Detect which cell encompasses the target text, then output its (X, Y) center coordinate. 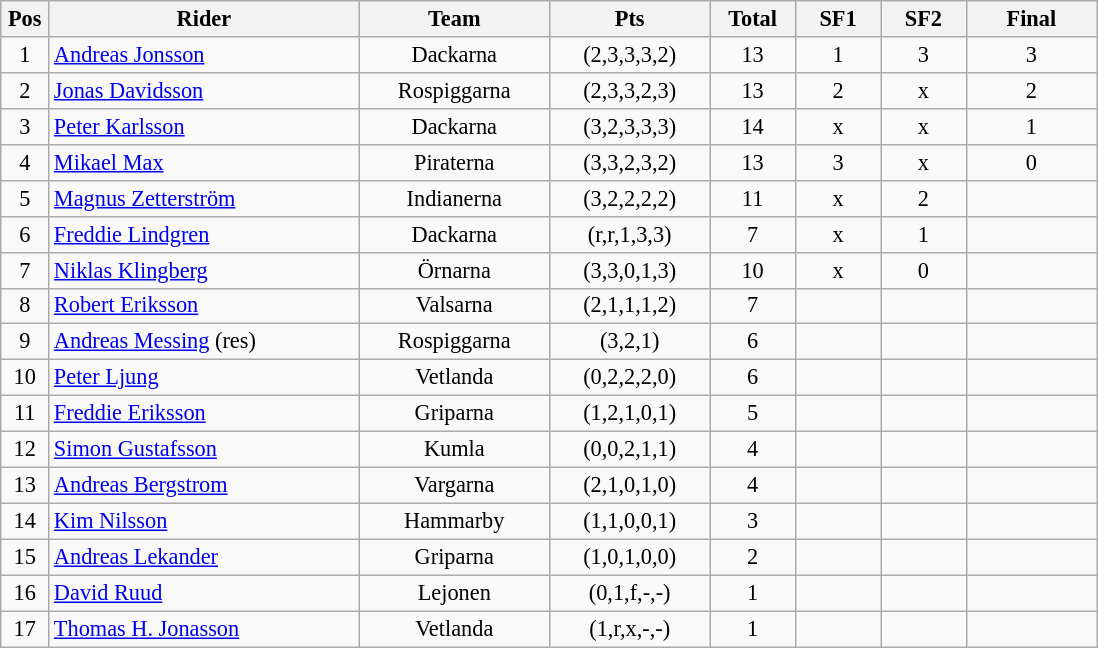
(3,2,2,2,2) (629, 198)
Valsarna (454, 306)
Total (752, 19)
8 (25, 306)
(2,1,1,1,2) (629, 306)
(0,1,f,-,-) (629, 593)
Andreas Jonsson (204, 55)
Final (1031, 19)
Piraterna (454, 162)
Andreas Bergstrom (204, 485)
(r,r,1,3,3) (629, 234)
(1,2,1,0,1) (629, 414)
Jonas Davidsson (204, 90)
Niklas Klingberg (204, 270)
Örnarna (454, 270)
16 (25, 593)
(3,3,0,1,3) (629, 270)
Team (454, 19)
Lejonen (454, 593)
(3,2,3,3,3) (629, 126)
Mikael Max (204, 162)
Vargarna (454, 485)
Peter Karlsson (204, 126)
(1,0,1,0,0) (629, 557)
(3,2,1) (629, 342)
Freddie Lindgren (204, 234)
Simon Gustafsson (204, 450)
Freddie Eriksson (204, 414)
SF1 (838, 19)
(1,1,0,0,1) (629, 521)
Pts (629, 19)
(0,2,2,2,0) (629, 378)
(3,3,2,3,2) (629, 162)
(1,r,x,-,-) (629, 629)
Andreas Messing (res) (204, 342)
Kim Nilsson (204, 521)
Pos (25, 19)
Hammarby (454, 521)
Kumla (454, 450)
Robert Eriksson (204, 306)
(2,3,3,3,2) (629, 55)
17 (25, 629)
(2,1,0,1,0) (629, 485)
David Ruud (204, 593)
(0,0,2,1,1) (629, 450)
SF2 (924, 19)
Rider (204, 19)
(2,3,3,2,3) (629, 90)
Peter Ljung (204, 378)
Magnus Zetterström (204, 198)
Indianerna (454, 198)
9 (25, 342)
12 (25, 450)
15 (25, 557)
Andreas Lekander (204, 557)
Thomas H. Jonasson (204, 629)
